Return (x, y) of the center of cell containing provided text 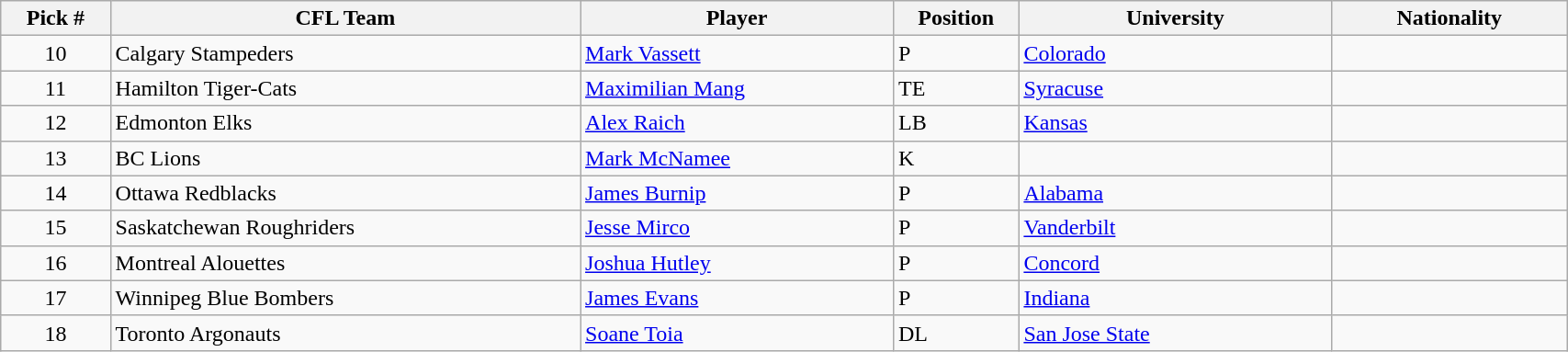
14 (55, 193)
Calgary Stampeders (345, 53)
Saskatchewan Roughriders (345, 228)
16 (55, 263)
13 (55, 158)
San Jose State (1176, 333)
TE (955, 88)
Position (955, 18)
Mark Vassett (737, 53)
Ottawa Redblacks (345, 193)
Hamilton Tiger-Cats (345, 88)
Vanderbilt (1176, 228)
Nationality (1450, 18)
Edmonton Elks (345, 123)
10 (55, 53)
Player (737, 18)
University (1176, 18)
Syracuse (1176, 88)
Indiana (1176, 298)
17 (55, 298)
LB (955, 123)
Winnipeg Blue Bombers (345, 298)
Toronto Argonauts (345, 333)
Kansas (1176, 123)
11 (55, 88)
Mark McNamee (737, 158)
CFL Team (345, 18)
18 (55, 333)
K (955, 158)
Alex Raich (737, 123)
Jesse Mirco (737, 228)
15 (55, 228)
Montreal Alouettes (345, 263)
BC Lions (345, 158)
Maximilian Mang (737, 88)
12 (55, 123)
James Burnip (737, 193)
Pick # (55, 18)
James Evans (737, 298)
Soane Toia (737, 333)
Alabama (1176, 193)
Joshua Hutley (737, 263)
Colorado (1176, 53)
DL (955, 333)
Concord (1176, 263)
